Scan for the cell matching the given text and deliver its (X, Y) coordinate at center. 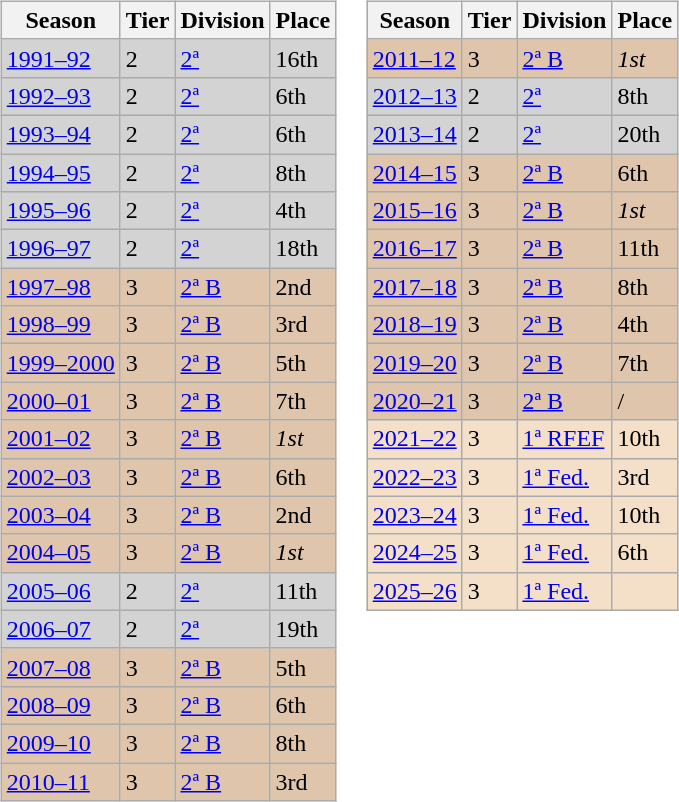
2011–12 (414, 58)
19th (303, 629)
/ (645, 401)
2005–06 (60, 591)
2009–10 (60, 743)
1994–95 (60, 173)
2022–23 (414, 477)
2025–26 (414, 591)
18th (303, 249)
2001–02 (60, 439)
2021–22 (414, 439)
2006–07 (60, 629)
2016–17 (414, 249)
2017–18 (414, 287)
1992–93 (60, 96)
1995–96 (60, 211)
1996–97 (60, 249)
1ª RFEF (564, 439)
2012–13 (414, 96)
2015–16 (414, 211)
2020–21 (414, 401)
2003–04 (60, 515)
1993–94 (60, 134)
2019–20 (414, 363)
20th (645, 134)
2007–08 (60, 667)
2013–14 (414, 134)
1991–92 (60, 58)
1997–98 (60, 287)
2008–09 (60, 705)
2023–24 (414, 515)
2014–15 (414, 173)
2002–03 (60, 477)
2010–11 (60, 781)
1999–2000 (60, 363)
2000–01 (60, 401)
1998–99 (60, 325)
2004–05 (60, 553)
16th (303, 58)
2018–19 (414, 325)
2024–25 (414, 553)
